Output the (x, y) coordinate of the center of the cell containing the given text.  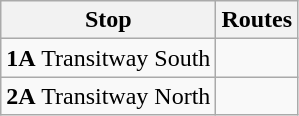
Routes (257, 20)
1A Transitway South (108, 58)
2A Transitway North (108, 96)
Stop (108, 20)
